Locate the cell with the specified text and output its [x, y] center coordinate. 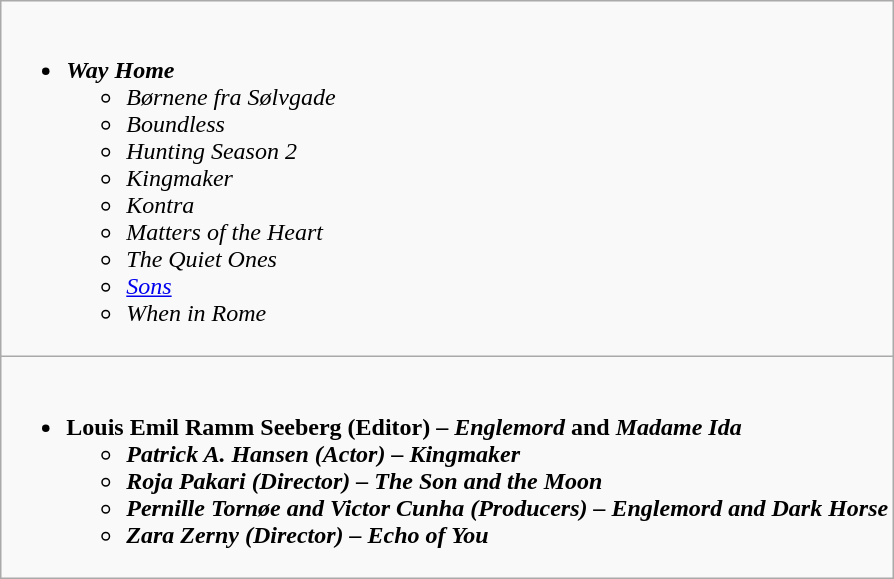
Way HomeBørnene fra SølvgadeBoundlessHunting Season 2KingmakerKontraMatters of the HeartThe Quiet OnesSonsWhen in Rome [448, 179]
